From the cell containing the given text, extract its center point as [X, Y] coordinate. 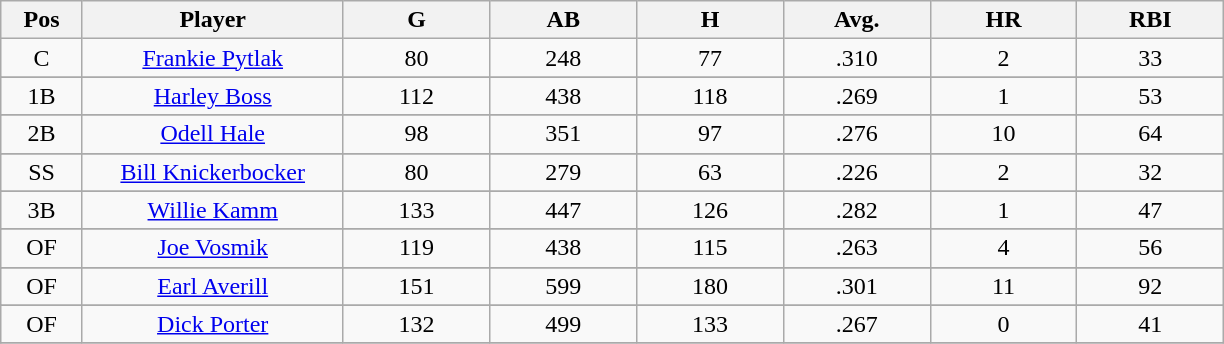
115 [710, 248]
.276 [856, 134]
G [416, 20]
151 [416, 286]
.310 [856, 58]
.282 [856, 210]
3B [42, 210]
10 [1004, 134]
63 [710, 172]
53 [1150, 96]
Bill Knickerbocker [212, 172]
56 [1150, 248]
Joe Vosmik [212, 248]
351 [564, 134]
1B [42, 96]
Frankie Pytlak [212, 58]
Player [212, 20]
92 [1150, 286]
180 [710, 286]
H [710, 20]
.263 [856, 248]
447 [564, 210]
41 [1150, 324]
C [42, 58]
Odell Hale [212, 134]
4 [1004, 248]
AB [564, 20]
0 [1004, 324]
98 [416, 134]
112 [416, 96]
.226 [856, 172]
11 [1004, 286]
97 [710, 134]
Earl Averill [212, 286]
.269 [856, 96]
Avg. [856, 20]
33 [1150, 58]
77 [710, 58]
599 [564, 286]
2B [42, 134]
119 [416, 248]
HR [1004, 20]
RBI [1150, 20]
.301 [856, 286]
64 [1150, 134]
32 [1150, 172]
.267 [856, 324]
132 [416, 324]
Willie Kamm [212, 210]
126 [710, 210]
118 [710, 96]
Harley Boss [212, 96]
47 [1150, 210]
SS [42, 172]
248 [564, 58]
Dick Porter [212, 324]
Pos [42, 20]
279 [564, 172]
499 [564, 324]
